Detect which cell encompasses the target text, then output its (X, Y) center coordinate. 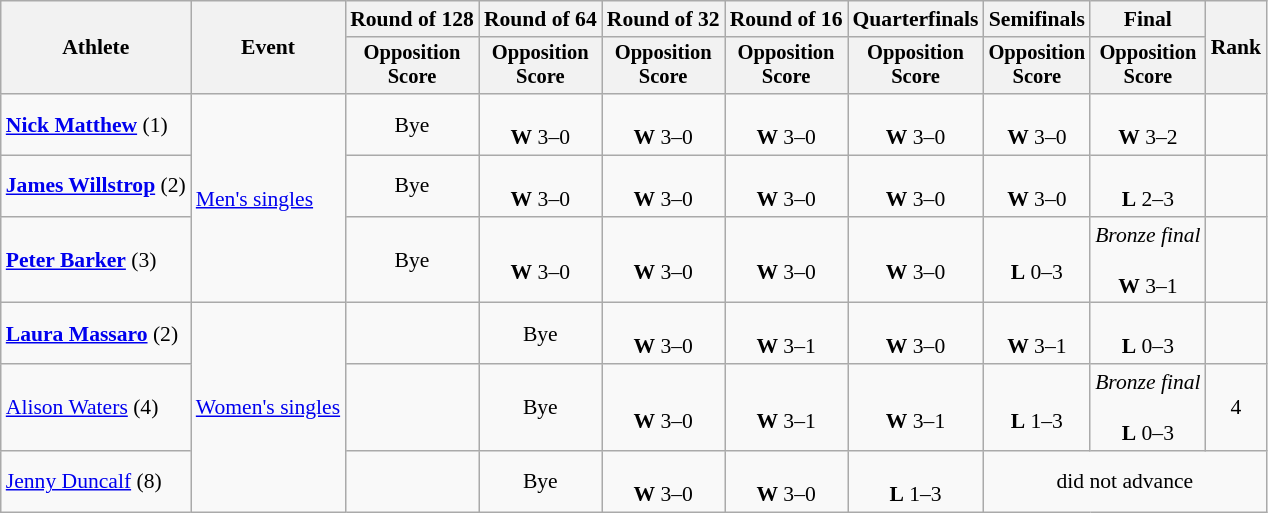
Event (268, 48)
Jenny Duncalf (8) (96, 482)
Round of 32 (664, 19)
Round of 16 (786, 19)
Final (1148, 19)
Semifinals (1038, 19)
Rank (1236, 48)
Alison Waters (4) (96, 408)
Bronze finalL 0–3 (1148, 408)
4 (1236, 408)
W 3–2 (1148, 124)
Quarterfinals (916, 19)
Nick Matthew (1) (96, 124)
Women's singles (268, 408)
did not advance (1126, 482)
Laura Massaro (2) (96, 334)
Men's singles (268, 198)
Athlete (96, 48)
James Willstrop (2) (96, 186)
Bronze finalW 3–1 (1148, 260)
Round of 64 (540, 19)
Peter Barker (3) (96, 260)
L 2–3 (1148, 186)
Round of 128 (412, 19)
